Determine the (X, Y) coordinate at the center of the cell enclosing the given text.  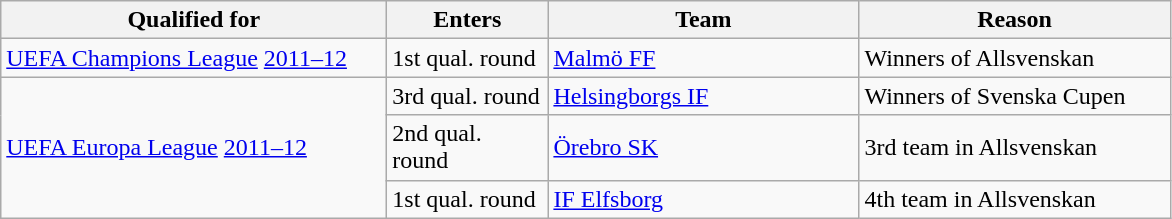
IF Elfsborg (704, 199)
Enters (468, 20)
Qualified for (194, 20)
UEFA Champions League 2011–12 (194, 58)
Winners of Svenska Cupen (1014, 96)
Winners of Allsvenskan (1014, 58)
Malmö FF (704, 58)
Örebro SK (704, 148)
4th team in Allsvenskan (1014, 199)
UEFA Europa League 2011–12 (194, 148)
3rd team in Allsvenskan (1014, 148)
Helsingborgs IF (704, 96)
3rd qual. round (468, 96)
2nd qual. round (468, 148)
Team (704, 20)
Reason (1014, 20)
